Extract the [x, y] coordinate from the center of the cell holding the provided text.  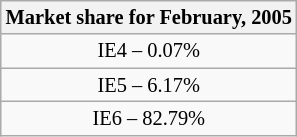
IE6 – 82.79% [149, 118]
Market share for February, 2005 [149, 17]
IE4 – 0.07% [149, 51]
IE5 – 6.17% [149, 85]
